Return (X, Y) of the center of cell containing provided text 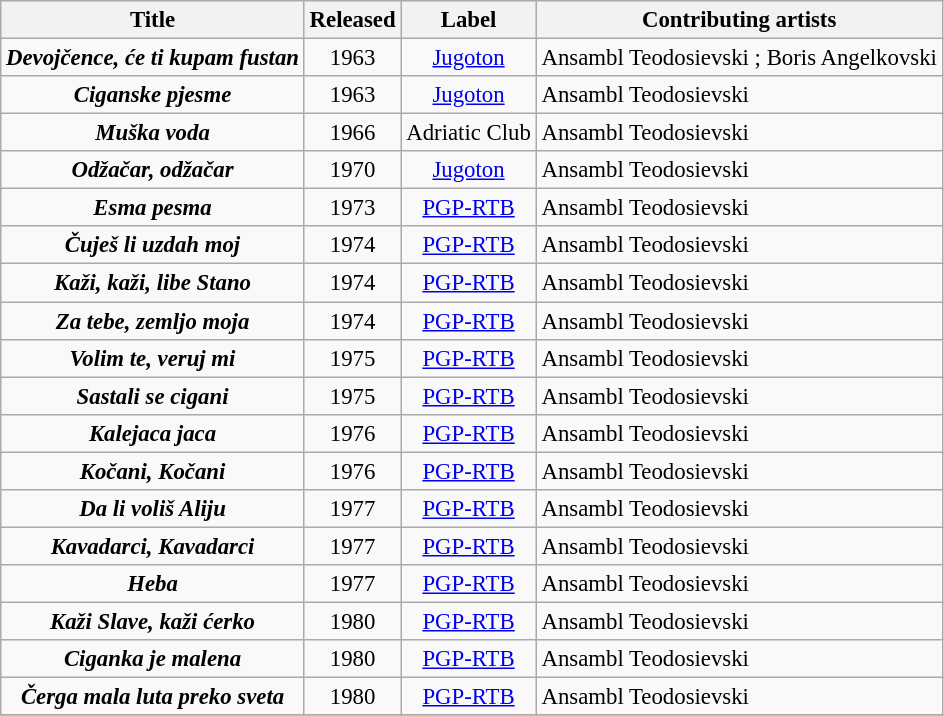
Muška voda (153, 133)
Čerga mala luta preko sveta (153, 697)
Title (153, 20)
1973 (352, 208)
Ciganka je malena (153, 659)
Volim te, veruj mi (153, 358)
Ciganske pjesme (153, 95)
Adriatic Club (468, 133)
Label (468, 20)
Kalejaca jaca (153, 433)
Released (352, 20)
Devojčence, će ti kupam fustan (153, 58)
Contributing artists (739, 20)
Heba (153, 584)
Ansambl Teodosievski ; Boris Angelkovski (739, 58)
Čuješ li uzdah moj (153, 245)
Kaži Slave, kaži ćerko (153, 621)
Kočani, Kočani (153, 471)
1970 (352, 170)
Odžačar, odžačar (153, 170)
1966 (352, 133)
Kavadarci, Kavadarci (153, 546)
Kaži, kaži, libe Stano (153, 283)
Sastali se cigani (153, 396)
Za tebe, zemljo moja (153, 321)
Da li voliš Aliju (153, 509)
Esma pesma (153, 208)
